For the text-containing cell, return its midpoint in [X, Y] coordinate format. 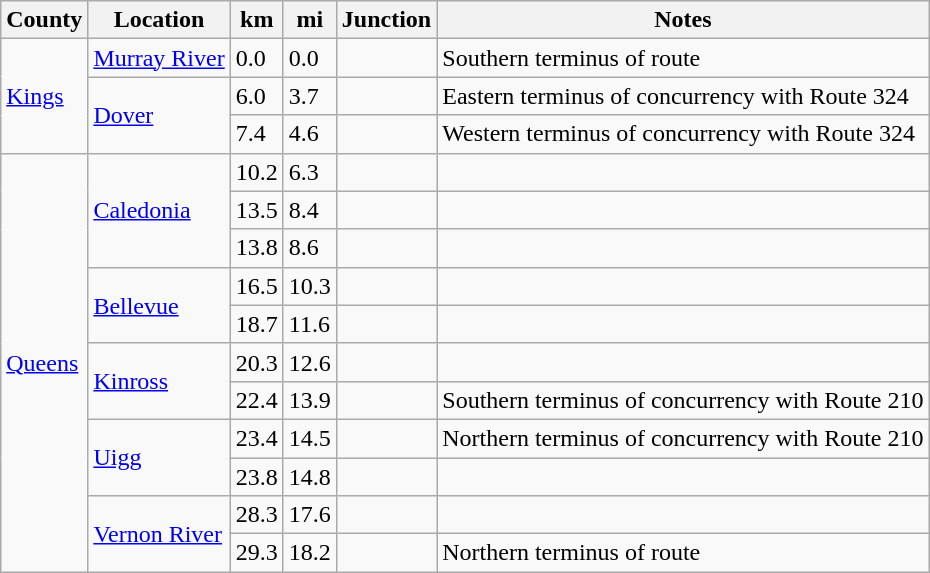
8.6 [310, 248]
Dover [159, 115]
14.5 [310, 438]
Kinross [159, 381]
18.2 [310, 553]
Southern terminus of route [683, 58]
Vernon River [159, 534]
County [44, 20]
7.4 [256, 134]
13.8 [256, 248]
14.8 [310, 477]
3.7 [310, 96]
Eastern terminus of concurrency with Route 324 [683, 96]
28.3 [256, 515]
13.9 [310, 400]
Location [159, 20]
10.2 [256, 172]
20.3 [256, 362]
Northern terminus of concurrency with Route 210 [683, 438]
6.0 [256, 96]
Junction [386, 20]
mi [310, 20]
6.3 [310, 172]
29.3 [256, 553]
Notes [683, 20]
km [256, 20]
12.6 [310, 362]
8.4 [310, 210]
23.4 [256, 438]
22.4 [256, 400]
11.6 [310, 324]
Northern terminus of route [683, 553]
Bellevue [159, 305]
Southern terminus of concurrency with Route 210 [683, 400]
Murray River [159, 58]
13.5 [256, 210]
16.5 [256, 286]
18.7 [256, 324]
23.8 [256, 477]
Kings [44, 96]
17.6 [310, 515]
Queens [44, 362]
4.6 [310, 134]
Western terminus of concurrency with Route 324 [683, 134]
Uigg [159, 457]
Caledonia [159, 210]
10.3 [310, 286]
